Find where the given text appears and provide that cell's center as [X, Y] coordinate. 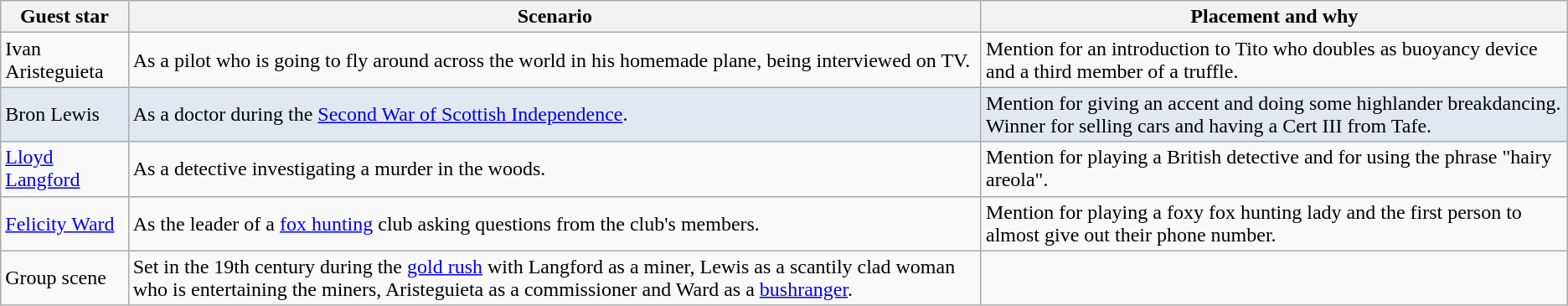
Felicity Ward [64, 223]
Mention for giving an accent and doing some highlander breakdancing. Winner for selling cars and having a Cert III from Tafe. [1274, 114]
Scenario [554, 17]
Mention for playing a British detective and for using the phrase "hairy areola". [1274, 169]
Lloyd Langford [64, 169]
Mention for an introduction to Tito who doubles as buoyancy device and a third member of a truffle. [1274, 60]
Mention for playing a foxy fox hunting lady and the first person to almost give out their phone number. [1274, 223]
As a pilot who is going to fly around across the world in his homemade plane, being interviewed on TV. [554, 60]
As a detective investigating a murder in the woods. [554, 169]
Placement and why [1274, 17]
Ivan Aristeguieta [64, 60]
Group scene [64, 278]
As the leader of a fox hunting club asking questions from the club's members. [554, 223]
Bron Lewis [64, 114]
Guest star [64, 17]
As a doctor during the Second War of Scottish Independence. [554, 114]
